Search for the cell housing the specified text and yield its [X, Y] center coordinate. 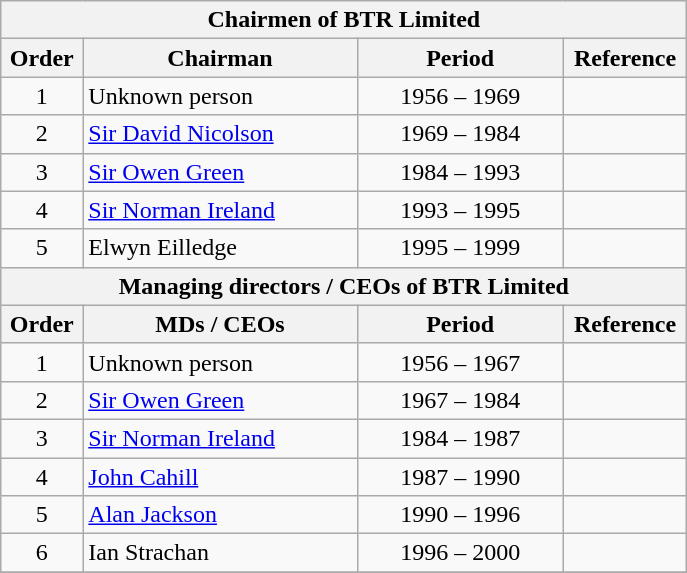
Elwyn Eilledge [220, 248]
1984 – 1993 [460, 172]
6 [42, 553]
1993 – 1995 [460, 210]
Ian Strachan [220, 553]
1956 – 1969 [460, 96]
1956 – 1967 [460, 362]
Sir David Nicolson [220, 134]
1990 – 1996 [460, 515]
1969 – 1984 [460, 134]
1984 – 1987 [460, 438]
1996 – 2000 [460, 553]
Alan Jackson [220, 515]
1967 – 1984 [460, 400]
1987 – 1990 [460, 477]
1995 – 1999 [460, 248]
Chairmen of BTR Limited [344, 20]
John Cahill [220, 477]
MDs / CEOs [220, 324]
Managing directors / CEOs of BTR Limited [344, 286]
Chairman [220, 58]
